Determine the (X, Y) coordinate at the center of the cell enclosing the given text.  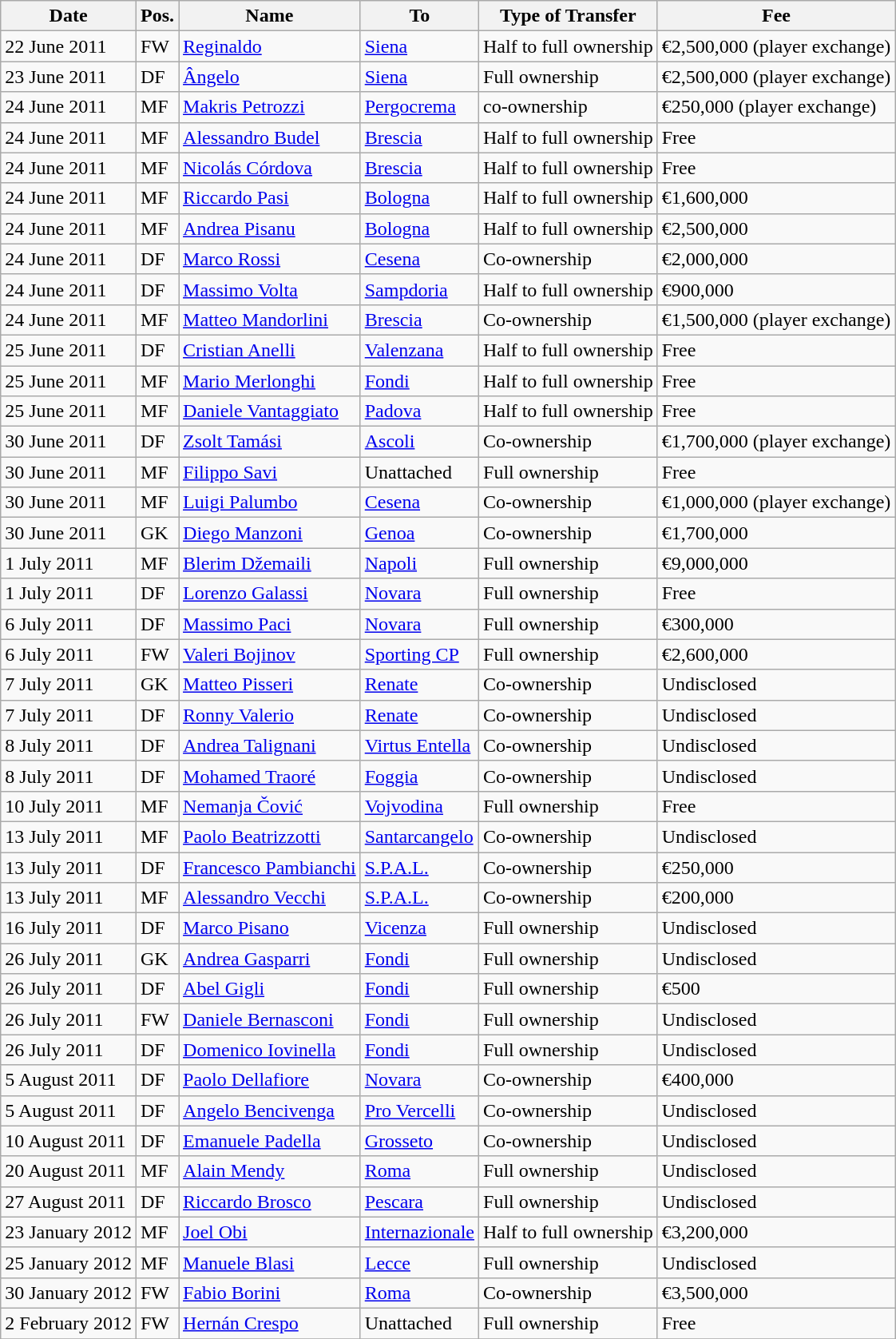
Riccardo Brosco (270, 1202)
€1,700,000 (776, 533)
Francesco Pambianchi (270, 867)
Alain Mendy (270, 1171)
Nemanja Čović (270, 806)
2 February 2012 (69, 1323)
Manuele Blasi (270, 1262)
Cristian Anelli (270, 350)
Ângelo (270, 77)
Fabio Borini (270, 1293)
Lorenzo Galassi (270, 594)
Virtus Entella (419, 745)
Joel Obi (270, 1232)
Andrea Pisanu (270, 228)
Angelo Bencivenga (270, 1111)
€900,000 (776, 289)
Sampdoria (419, 289)
Abel Gigli (270, 989)
Riccardo Pasi (270, 198)
20 August 2011 (69, 1171)
25 January 2012 (69, 1262)
Marco Rossi (270, 259)
Diego Manzoni (270, 533)
Massimo Paci (270, 624)
€1,500,000 (player exchange) (776, 320)
Genoa (419, 533)
Blerim Džemaili (270, 563)
Alessandro Vecchi (270, 898)
€500 (776, 989)
Grosseto (419, 1141)
Ronny Valerio (270, 715)
Andrea Gasparri (270, 959)
Emanuele Padella (270, 1141)
Pos. (157, 16)
Massimo Volta (270, 289)
Daniele Vantaggiato (270, 411)
Mohamed Traoré (270, 776)
Domenico Iovinella (270, 1050)
23 January 2012 (69, 1232)
30 January 2012 (69, 1293)
€400,000 (776, 1080)
Paolo Dellafiore (270, 1080)
€2,500,000 (776, 228)
Reginaldo (270, 46)
€3,500,000 (776, 1293)
Name (270, 16)
Type of Transfer (569, 16)
€3,200,000 (776, 1232)
Valenzana (419, 350)
€1,600,000 (776, 198)
co-ownership (569, 107)
Luigi Palumbo (270, 503)
23 June 2011 (69, 77)
Lecce (419, 1262)
10 July 2011 (69, 806)
Fee (776, 16)
Date (69, 16)
€1,700,000 (player exchange) (776, 442)
Matteo Pisseri (270, 685)
€1,000,000 (player exchange) (776, 503)
Filippo Savi (270, 472)
Vojvodina (419, 806)
€250,000 (player exchange) (776, 107)
€9,000,000 (776, 563)
10 August 2011 (69, 1141)
€2,600,000 (776, 654)
Mario Merlonghi (270, 381)
Daniele Bernasconi (270, 1019)
Ascoli (419, 442)
Pescara (419, 1202)
Pro Vercelli (419, 1111)
16 July 2011 (69, 928)
Paolo Beatrizzotti (270, 836)
Makris Petrozzi (270, 107)
Padova (419, 411)
Napoli (419, 563)
Santarcangelo (419, 836)
Foggia (419, 776)
€2,000,000 (776, 259)
Internazionale (419, 1232)
Pergocrema (419, 107)
Valeri Bojinov (270, 654)
Nicolás Córdova (270, 168)
Matteo Mandorlini (270, 320)
Alessandro Budel (270, 137)
€200,000 (776, 898)
Sporting CP (419, 654)
Vicenza (419, 928)
To (419, 16)
27 August 2011 (69, 1202)
€250,000 (776, 867)
Andrea Talignani (270, 745)
Marco Pisano (270, 928)
22 June 2011 (69, 46)
Hernán Crespo (270, 1323)
Zsolt Tamási (270, 442)
€300,000 (776, 624)
